Search for the cell housing the specified text and yield its [X, Y] center coordinate. 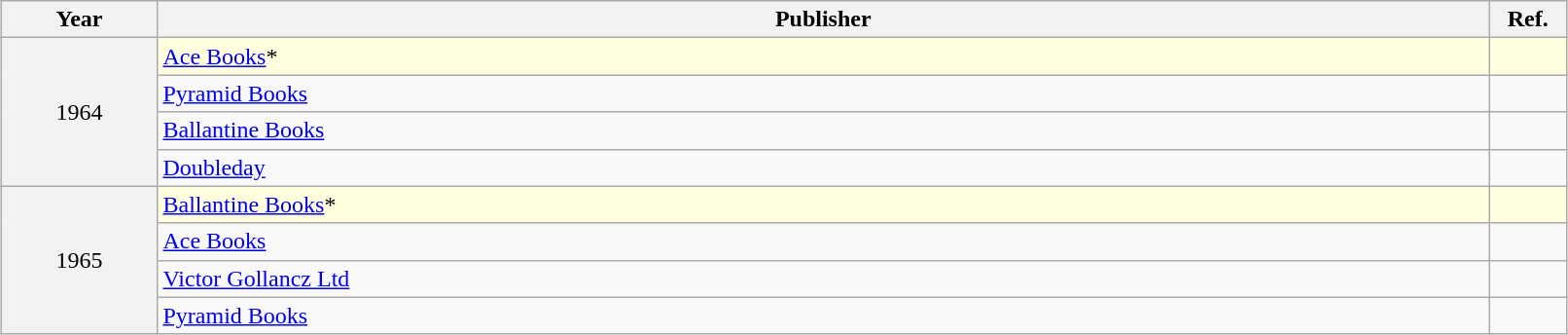
Publisher [823, 19]
Doubleday [823, 167]
1964 [80, 112]
Ballantine Books [823, 130]
Ace Books* [823, 56]
Ballantine Books* [823, 205]
Victor Gollancz Ltd [823, 279]
Year [80, 19]
1965 [80, 260]
Ref. [1529, 19]
Ace Books [823, 242]
